Find where the given text appears and provide that cell's center as [x, y] coordinate. 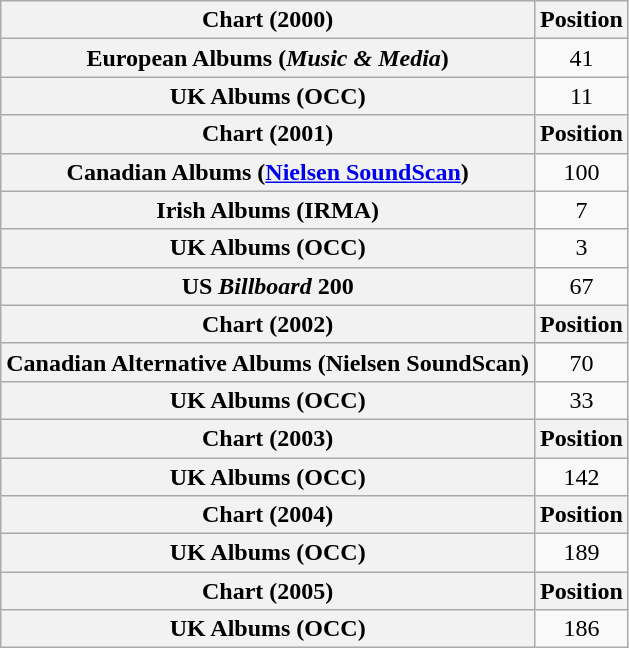
Canadian Alternative Albums (Nielsen SoundScan) [268, 362]
3 [582, 248]
41 [582, 58]
Chart (2005) [268, 591]
186 [582, 629]
Chart (2004) [268, 515]
European Albums (Music & Media) [268, 58]
Chart (2002) [268, 324]
70 [582, 362]
Irish Albums (IRMA) [268, 210]
Canadian Albums (Nielsen SoundScan) [268, 172]
189 [582, 553]
67 [582, 286]
142 [582, 477]
100 [582, 172]
US Billboard 200 [268, 286]
7 [582, 210]
Chart (2003) [268, 438]
Chart (2001) [268, 134]
33 [582, 400]
11 [582, 96]
Chart (2000) [268, 20]
